Find where the given text appears and provide that cell's center as (X, Y) coordinate. 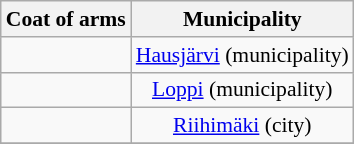
Municipality (242, 19)
Loppi (municipality) (242, 90)
Riihimäki (city) (242, 126)
Coat of arms (66, 19)
Hausjärvi (municipality) (242, 55)
